Pinpoint the cell where the given text exists, returning its [X, Y] midpoint coordinate. 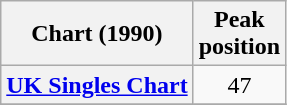
Chart (1990) [97, 34]
47 [239, 85]
UK Singles Chart [97, 85]
Peakposition [239, 34]
